Return the [x, y] coordinate for the center point of the cell that contains the specified text.  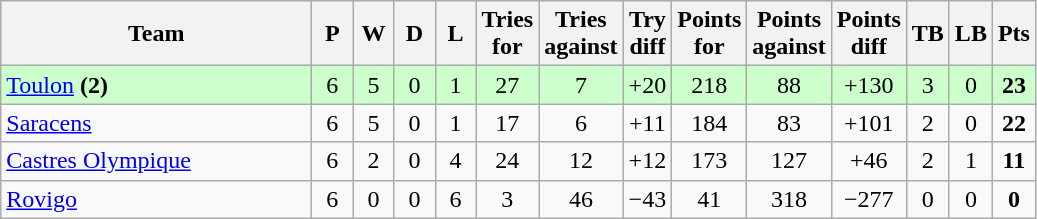
318 [789, 199]
−43 [648, 199]
23 [1014, 85]
Points for [710, 34]
W [374, 34]
P [332, 34]
Tries against [581, 34]
+12 [648, 161]
Try diff [648, 34]
46 [581, 199]
D [414, 34]
24 [508, 161]
Rovigo [156, 199]
Team [156, 34]
184 [710, 123]
−277 [868, 199]
+130 [868, 85]
7 [581, 85]
Toulon (2) [156, 85]
27 [508, 85]
173 [710, 161]
+20 [648, 85]
LB [970, 34]
+11 [648, 123]
TB [928, 34]
Tries for [508, 34]
22 [1014, 123]
Saracens [156, 123]
12 [581, 161]
17 [508, 123]
Castres Olympique [156, 161]
Points against [789, 34]
+101 [868, 123]
127 [789, 161]
218 [710, 85]
88 [789, 85]
L [456, 34]
Pts [1014, 34]
+46 [868, 161]
4 [456, 161]
11 [1014, 161]
Points diff [868, 34]
83 [789, 123]
41 [710, 199]
